Extract the [x, y] coordinate from the center of the cell holding the provided text.  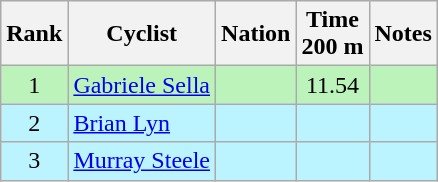
Murray Steele [142, 161]
Time200 m [332, 34]
11.54 [332, 85]
Notes [403, 34]
1 [34, 85]
2 [34, 123]
3 [34, 161]
Rank [34, 34]
Gabriele Sella [142, 85]
Nation [256, 34]
Brian Lyn [142, 123]
Cyclist [142, 34]
